Provide the (X, Y) coordinate of the cell's center where the given text is located.  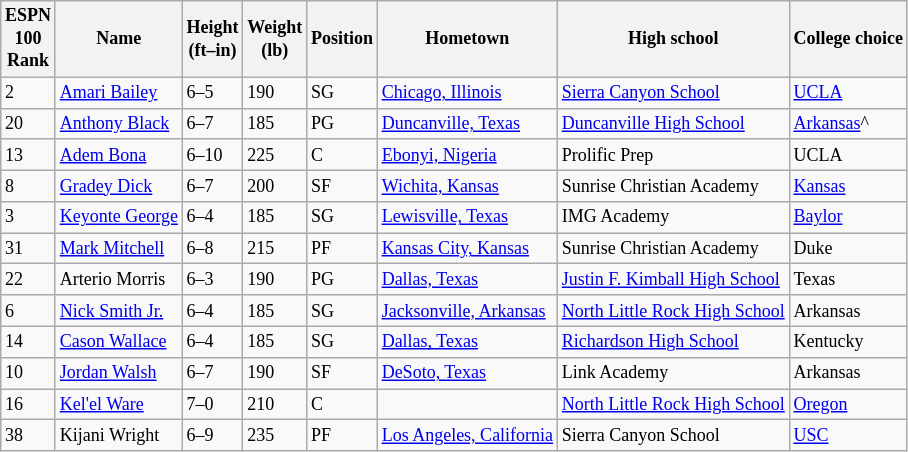
Lewisville, Texas (467, 218)
16 (28, 404)
Oregon (848, 404)
20 (28, 124)
Los Angeles, California (467, 436)
225 (275, 154)
8 (28, 186)
Kansas City, Kansas (467, 248)
3 (28, 218)
10 (28, 372)
Kansas (848, 186)
Nick Smith Jr. (118, 310)
Hometown (467, 39)
High school (673, 39)
13 (28, 154)
38 (28, 436)
Jordan Walsh (118, 372)
6–5 (212, 92)
235 (275, 436)
Chicago, Illinois (467, 92)
7–0 (212, 404)
College choice (848, 39)
Richardson High School (673, 342)
Cason Wallace (118, 342)
Baylor (848, 218)
Kentucky (848, 342)
2 (28, 92)
Duke (848, 248)
6–3 (212, 280)
22 (28, 280)
Amari Bailey (118, 92)
200 (275, 186)
Adem Bona (118, 154)
6–9 (212, 436)
DeSoto, Texas (467, 372)
USC (848, 436)
Ebonyi, Nigeria (467, 154)
Link Academy (673, 372)
Arkansas^ (848, 124)
Kijani Wright (118, 436)
IMG Academy (673, 218)
Name (118, 39)
ESPN100Rank (28, 39)
Jacksonville, Arkansas (467, 310)
6–10 (212, 154)
Texas (848, 280)
31 (28, 248)
6 (28, 310)
Prolific Prep (673, 154)
Anthony Black (118, 124)
Justin F. Kimball High School (673, 280)
14 (28, 342)
Duncanville High School (673, 124)
Weight(lb) (275, 39)
215 (275, 248)
Mark Mitchell (118, 248)
Height(ft–in) (212, 39)
Position (342, 39)
210 (275, 404)
Kel'el Ware (118, 404)
Keyonte George (118, 218)
6–8 (212, 248)
Wichita, Kansas (467, 186)
Arterio Morris (118, 280)
Duncanville, Texas (467, 124)
Gradey Dick (118, 186)
